Find where the given text appears and provide that cell's center as [X, Y] coordinate. 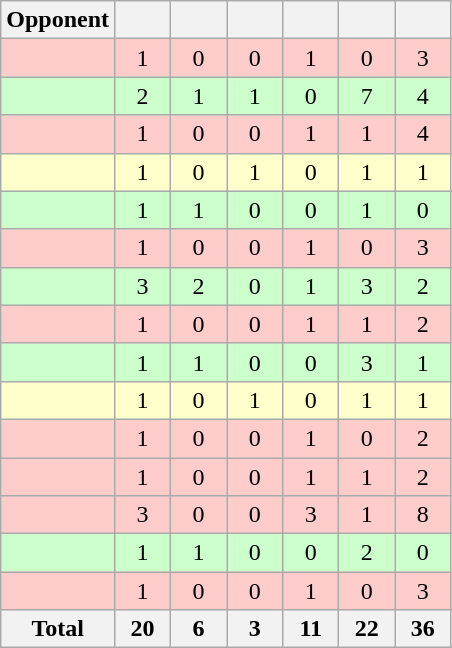
36 [423, 629]
Opponent [58, 20]
7 [367, 96]
6 [199, 629]
20 [143, 629]
8 [423, 515]
22 [367, 629]
11 [311, 629]
Total [58, 629]
